Determine the [x, y] coordinate at the center of the cell enclosing the given text.  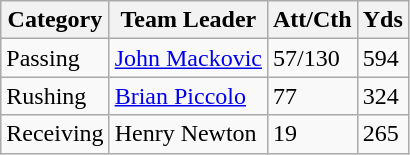
265 [382, 134]
594 [382, 58]
John Mackovic [188, 58]
324 [382, 96]
77 [312, 96]
Brian Piccolo [188, 96]
Passing [55, 58]
Henry Newton [188, 134]
19 [312, 134]
Yds [382, 20]
57/130 [312, 58]
Rushing [55, 96]
Category [55, 20]
Receiving [55, 134]
Team Leader [188, 20]
Att/Cth [312, 20]
